Locate the cell with the specified text and output its (x, y) center coordinate. 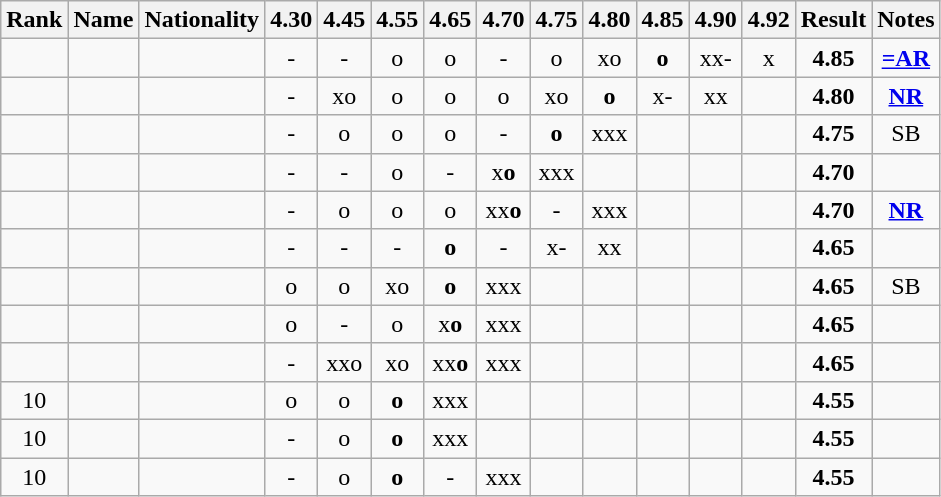
xx- (716, 58)
Notes (906, 20)
4.45 (344, 20)
Rank (34, 20)
4.92 (768, 20)
4.30 (292, 20)
Result (833, 20)
Nationality (202, 20)
Name (104, 20)
4.90 (716, 20)
x (768, 58)
=AR (906, 58)
